Locate the cell with the specified text and output its [x, y] center coordinate. 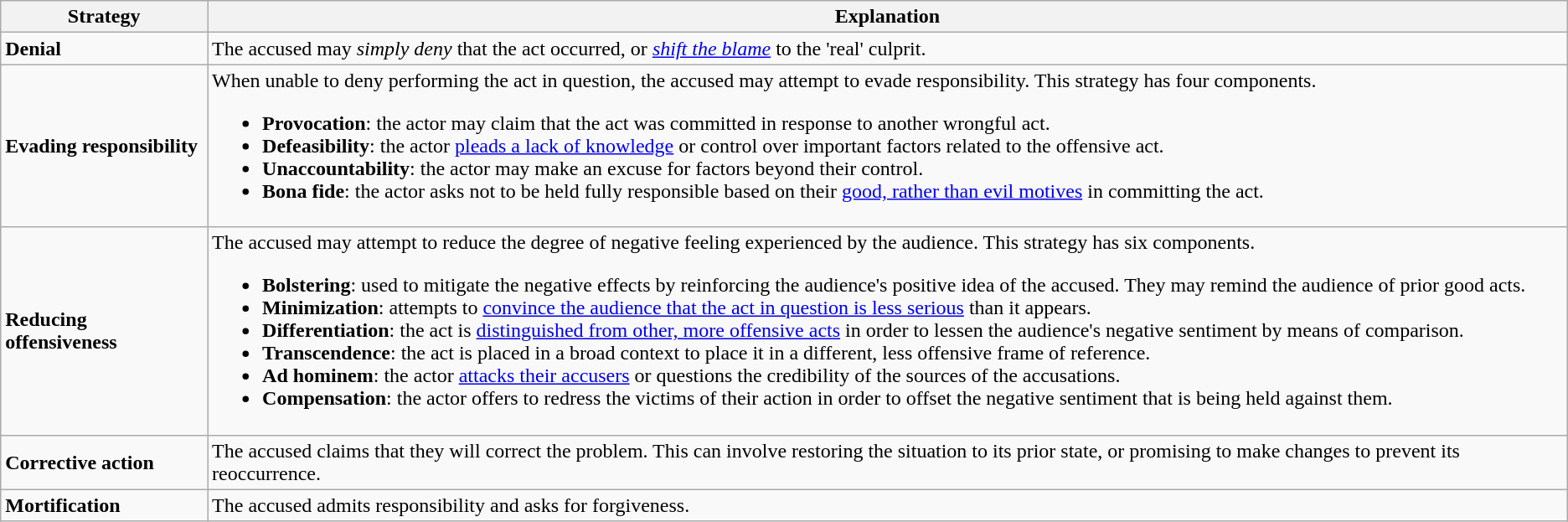
Evading responsibility [104, 146]
Denial [104, 49]
Reducing offensiveness [104, 331]
The accused may simply deny that the act occurred, or shift the blame to the 'real' culprit. [888, 49]
Explanation [888, 17]
Mortification [104, 505]
Corrective action [104, 463]
The accused admits responsibility and asks for forgiveness. [888, 505]
Strategy [104, 17]
